Provide the (X, Y) coordinate of the cell's center where the given text is located.  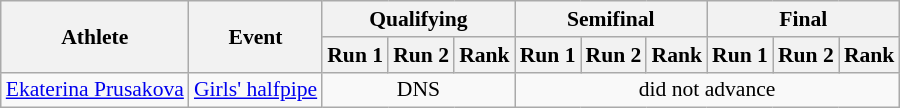
Athlete (95, 36)
Event (256, 36)
Ekaterina Prusakova (95, 90)
DNS (418, 90)
Final (803, 19)
Semifinal (611, 19)
Qualifying (418, 19)
did not advance (708, 90)
Girls' halfpipe (256, 90)
